Find where the given text appears and provide that cell's center as (x, y) coordinate. 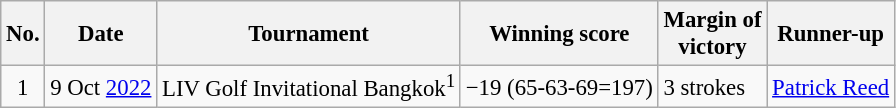
LIV Golf Invitational Bangkok1 (309, 87)
1 (23, 87)
Patrick Reed (831, 87)
3 strokes (712, 87)
Margin ofvictory (712, 34)
No. (23, 34)
−19 (65-63-69=197) (559, 87)
Tournament (309, 34)
Runner-up (831, 34)
9 Oct 2022 (101, 87)
Winning score (559, 34)
Date (101, 34)
